Extract the [X, Y] coordinate from the center of the cell holding the provided text.  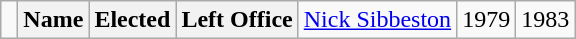
Name [54, 20]
Nick Sibbeston [377, 20]
1979 [486, 20]
Left Office [237, 20]
1983 [546, 20]
Elected [132, 20]
